From the cell containing the given text, extract its center point as [x, y] coordinate. 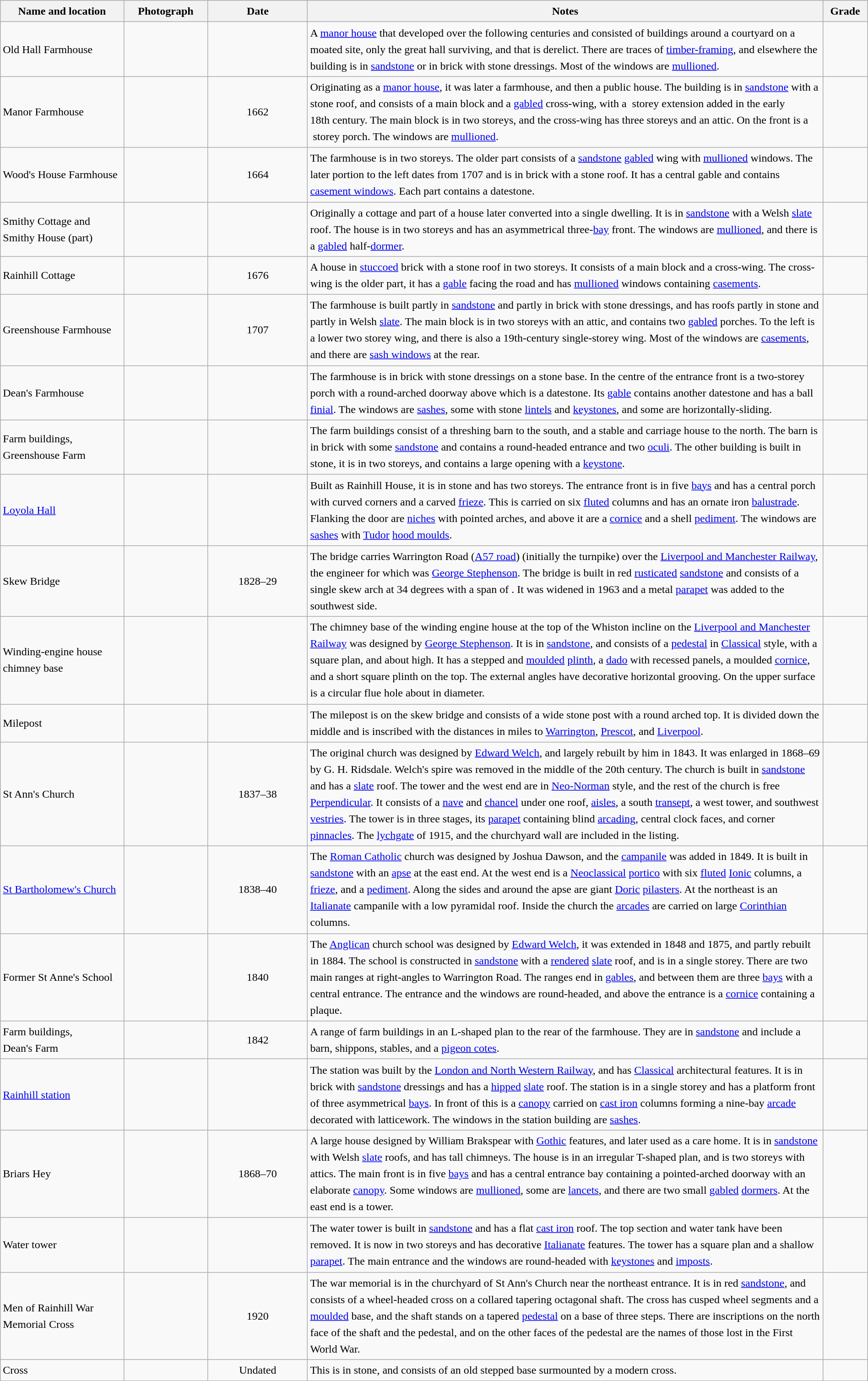
Photograph [166, 11]
Manor Farmhouse [62, 112]
Briars Hey [62, 1174]
Dean's Farmhouse [62, 393]
Old Hall Farmhouse [62, 49]
Wood's House Farmhouse [62, 175]
Farm buildings,Dean's Farm [62, 1040]
1837–38 [258, 794]
1707 [258, 330]
Greenshouse Farmhouse [62, 330]
1840 [258, 977]
Farm buildings,Greenshouse Farm [62, 447]
Loyola Hall [62, 510]
1664 [258, 175]
Former St Anne's School [62, 977]
Men of Rainhill War Memorial Cross [62, 1316]
Date [258, 11]
1920 [258, 1316]
Water tower [62, 1245]
Grade [845, 11]
Undated [258, 1370]
Smithy Cottage and Smithy House (part) [62, 229]
1828–29 [258, 581]
Skew Bridge [62, 581]
Rainhill station [62, 1094]
1676 [258, 276]
1838–40 [258, 890]
This is in stone, and consists of an old stepped base surmounted by a modern cross. [565, 1370]
1842 [258, 1040]
1868–70 [258, 1174]
Notes [565, 11]
Milepost [62, 723]
St Ann's Church [62, 794]
Cross [62, 1370]
Winding-engine house chimney base [62, 660]
Rainhill Cottage [62, 276]
St Bartholomew's Church [62, 890]
1662 [258, 112]
Name and location [62, 11]
